Determine the (X, Y) coordinate at the center of the cell enclosing the given text.  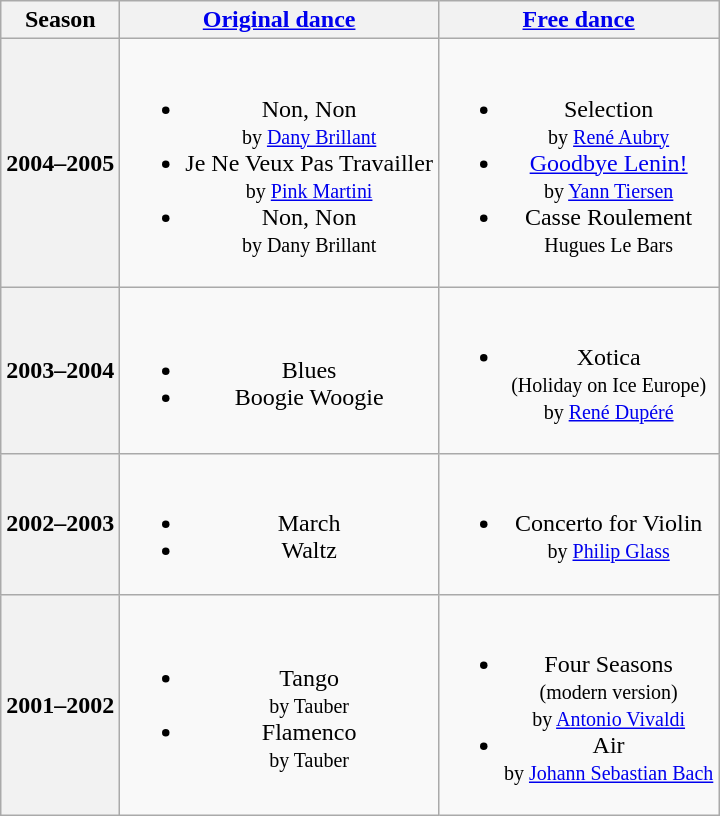
Original dance (280, 20)
Season (60, 20)
2004–2005 (60, 163)
Four Seasons (modern version) by Antonio Vivaldi Air by Johann Sebastian Bach (578, 704)
Selection by René Aubry Goodbye Lenin! by Yann Tiersen Casse Roulement Hugues Le Bars (578, 163)
Non, Non by Dany Brillant Je Ne Veux Pas Travailler by Pink Martini Non, Non by Dany Brillant (280, 163)
2001–2002 (60, 704)
Concerto for Violin by Philip Glass (578, 524)
Tango by Tauber Flamenco by Tauber (280, 704)
Xotica (Holiday on Ice Europe) by René Dupéré (578, 370)
2002–2003 (60, 524)
2003–2004 (60, 370)
MarchWaltz (280, 524)
Free dance (578, 20)
BluesBoogie Woogie (280, 370)
